Determine the [x, y] coordinate at the center of the cell enclosing the given text.  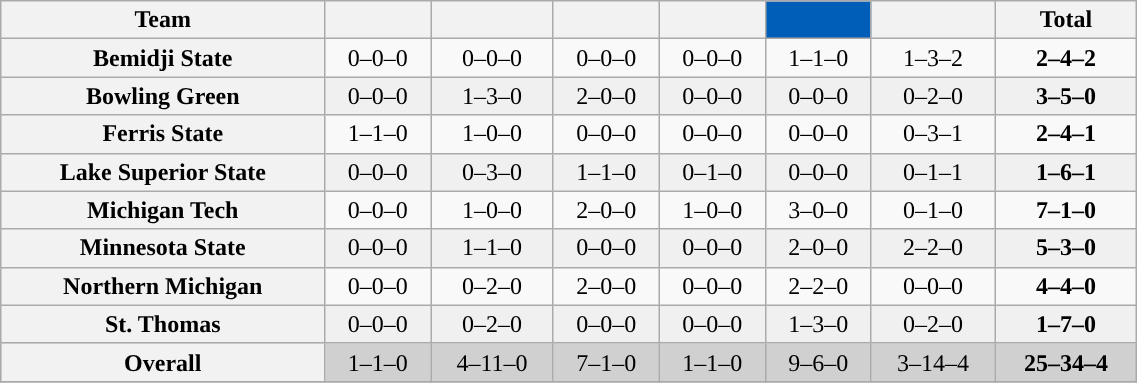
9–6–0 [818, 362]
Michigan Tech [163, 210]
1–7–0 [1066, 324]
1–3–2 [933, 58]
St. Thomas [163, 324]
Bowling Green [163, 96]
5–3–0 [1066, 248]
0–3–0 [492, 172]
4–4–0 [1066, 286]
Team [163, 20]
4–11–0 [492, 362]
Bemidji State [163, 58]
Minnesota State [163, 248]
0–3–1 [933, 134]
0–1–1 [933, 172]
Total [1066, 20]
3–0–0 [818, 210]
1–6–1 [1066, 172]
Northern Michigan [163, 286]
3–5–0 [1066, 96]
Ferris State [163, 134]
2–4–2 [1066, 58]
Lake Superior State [163, 172]
2–4–1 [1066, 134]
Overall [163, 362]
25–34–4 [1066, 362]
3–14–4 [933, 362]
